Identify which cell holds the provided text, then report its [x, y] central coordinate. 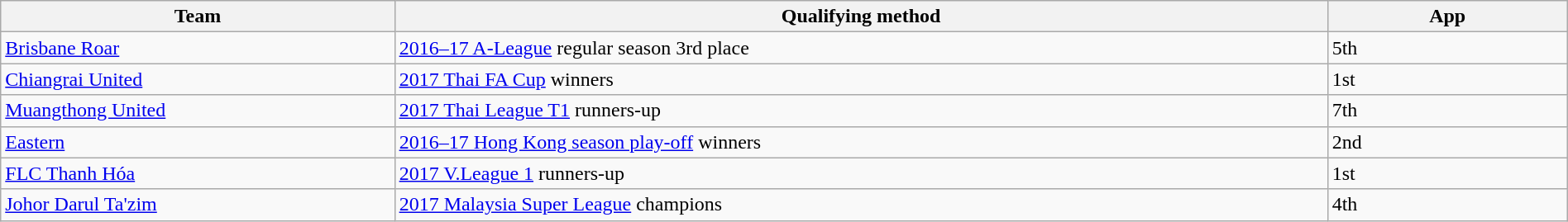
Johor Darul Ta'zim [198, 205]
Qualifying method [861, 17]
5th [1447, 48]
2nd [1447, 142]
App [1447, 17]
2017 Malaysia Super League champions [861, 205]
2016–17 Hong Kong season play-off winners [861, 142]
Eastern [198, 142]
4th [1447, 205]
7th [1447, 111]
Brisbane Roar [198, 48]
2017 Thai League T1 runners-up [861, 111]
Chiangrai United [198, 79]
2017 V.League 1 runners-up [861, 173]
FLC Thanh Hóa [198, 173]
2016–17 A-League regular season 3rd place [861, 48]
2017 Thai FA Cup winners [861, 79]
Team [198, 17]
Muangthong United [198, 111]
